Output the (x, y) coordinate of the center of the cell containing the given text.  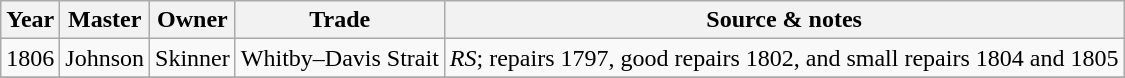
Trade (340, 20)
Source & notes (784, 20)
Skinner (193, 58)
Whitby–Davis Strait (340, 58)
Johnson (105, 58)
1806 (30, 58)
Year (30, 20)
RS; repairs 1797, good repairs 1802, and small repairs 1804 and 1805 (784, 58)
Owner (193, 20)
Master (105, 20)
